Output the (x, y) coordinate of the center of the cell containing the given text.  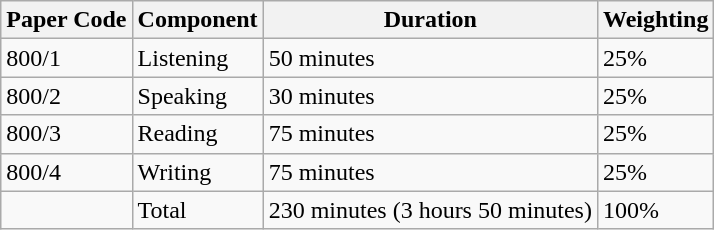
Component (198, 20)
30 minutes (430, 96)
230 minutes (3 hours 50 minutes) (430, 210)
800/1 (66, 58)
Reading (198, 134)
800/4 (66, 172)
50 minutes (430, 58)
Weighting (655, 20)
Writing (198, 172)
Duration (430, 20)
800/3 (66, 134)
800/2 (66, 96)
100% (655, 210)
Total (198, 210)
Paper Code (66, 20)
Speaking (198, 96)
Listening (198, 58)
